For the text-containing cell, return its midpoint in (x, y) coordinate format. 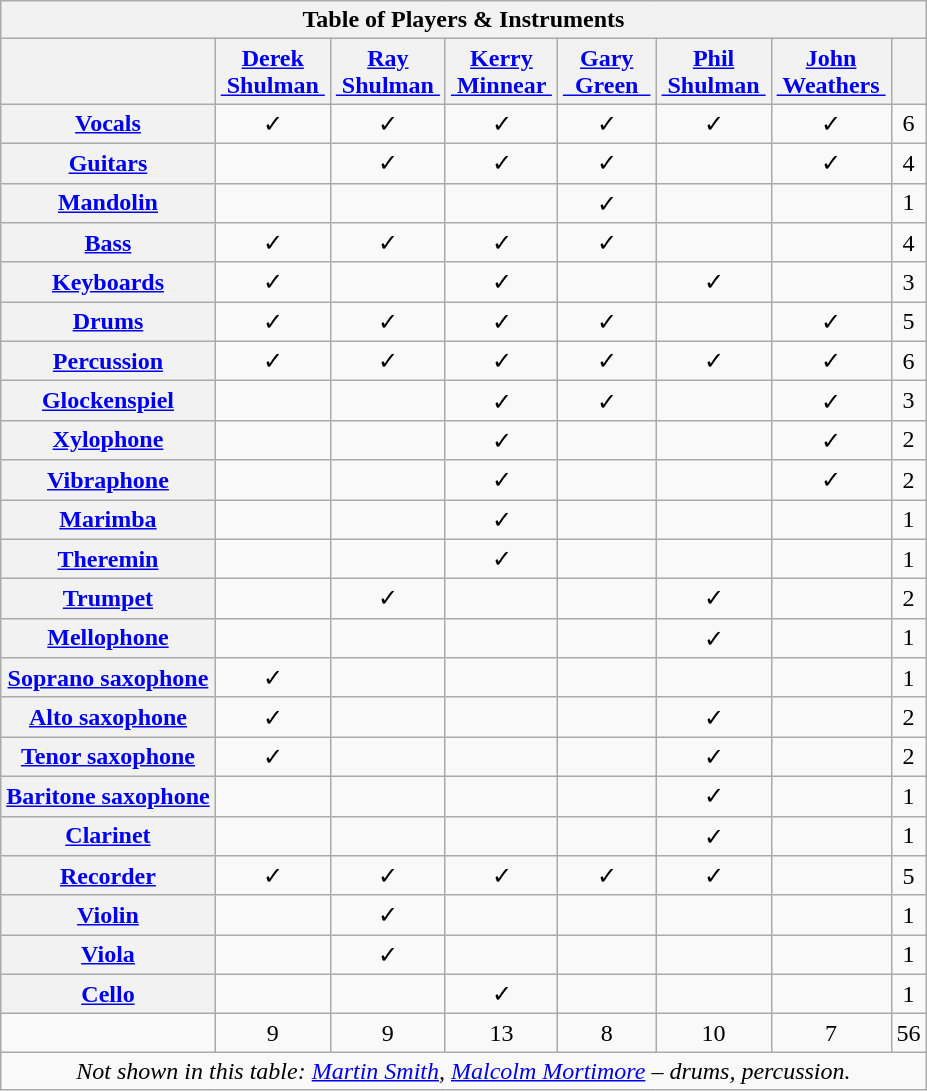
Derek Shulman (272, 72)
Xylophone (108, 440)
Glockenspiel (108, 401)
Percussion (108, 361)
Baritone saxophone (108, 796)
Vibraphone (108, 480)
Mandolin (108, 203)
8 (606, 1033)
Guitars (108, 163)
10 (714, 1033)
Tenor saxophone (108, 757)
Table of Players & Instruments (464, 20)
7 (831, 1033)
Bass (108, 243)
Clarinet (108, 836)
Recorder (108, 876)
Viola (108, 955)
Soprano saxophone (108, 678)
Violin (108, 915)
John Weathers (831, 72)
Trumpet (108, 599)
Keyboards (108, 282)
Cello (108, 994)
Vocals (108, 124)
13 (501, 1033)
Drums (108, 322)
Phil Shulman (714, 72)
Not shown in this table: Martin Smith, Malcolm Mortimore – drums, percussion. (464, 1071)
Ray Shulman (388, 72)
Gary Green (606, 72)
Mellophone (108, 638)
Marimba (108, 520)
Theremin (108, 559)
56 (908, 1033)
Alto saxophone (108, 717)
Kerry Minnear (501, 72)
